Output the [X, Y] coordinate of the center of the cell containing the given text.  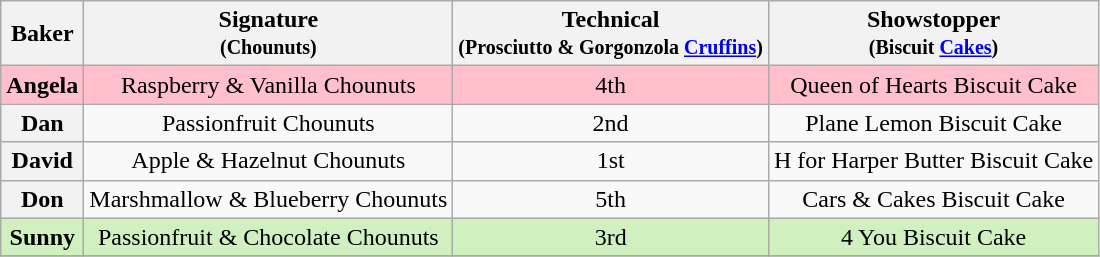
Don [42, 199]
Apple & Hazelnut Chounuts [268, 161]
Dan [42, 123]
David [42, 161]
H for Harper Butter Biscuit Cake [933, 161]
Marshmallow & Blueberry Chounuts [268, 199]
4 You Biscuit Cake [933, 237]
Plane Lemon Biscuit Cake [933, 123]
Baker [42, 34]
4th [611, 85]
3rd [611, 237]
Cars & Cakes Biscuit Cake [933, 199]
Passionfruit & Chocolate Chounuts [268, 237]
Technical(Prosciutto & Gorgonzola Cruffins) [611, 34]
Angela [42, 85]
Queen of Hearts Biscuit Cake [933, 85]
Passionfruit Chounuts [268, 123]
2nd [611, 123]
Raspberry & Vanilla Chounuts [268, 85]
Showstopper(Biscuit Cakes) [933, 34]
5th [611, 199]
Signature(Chounuts) [268, 34]
1st [611, 161]
Sunny [42, 237]
